Detect which cell encompasses the target text, then output its (x, y) center coordinate. 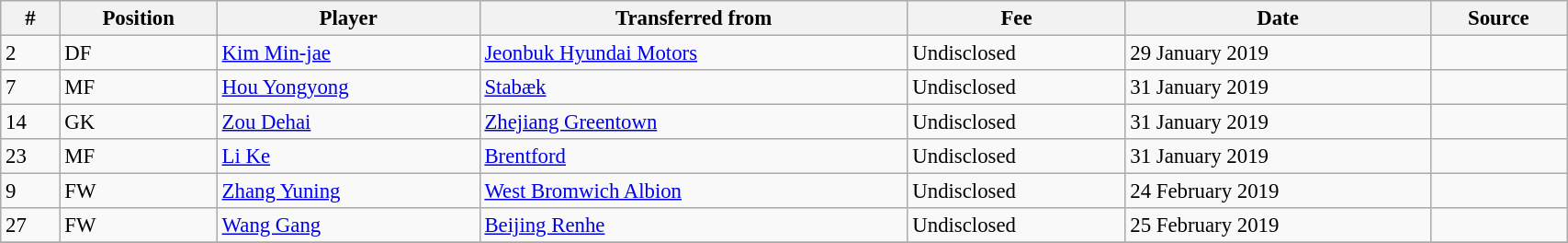
7 (30, 87)
Zou Dehai (348, 122)
Zhejiang Greentown (694, 122)
Position (138, 18)
Brentford (694, 156)
Hou Yongyong (348, 87)
Player (348, 18)
Transferred from (694, 18)
Fee (1016, 18)
9 (30, 191)
27 (30, 226)
Li Ke (348, 156)
West Bromwich Albion (694, 191)
23 (30, 156)
DF (138, 53)
Wang Gang (348, 226)
Stabæk (694, 87)
24 February 2019 (1278, 191)
2 (30, 53)
29 January 2019 (1278, 53)
GK (138, 122)
Beijing Renhe (694, 226)
14 (30, 122)
Kim Min-jae (348, 53)
25 February 2019 (1278, 226)
# (30, 18)
Jeonbuk Hyundai Motors (694, 53)
Source (1499, 18)
Date (1278, 18)
Zhang Yuning (348, 191)
